Capture the cell that displays the provided text and extract its (X, Y) central coordinate. 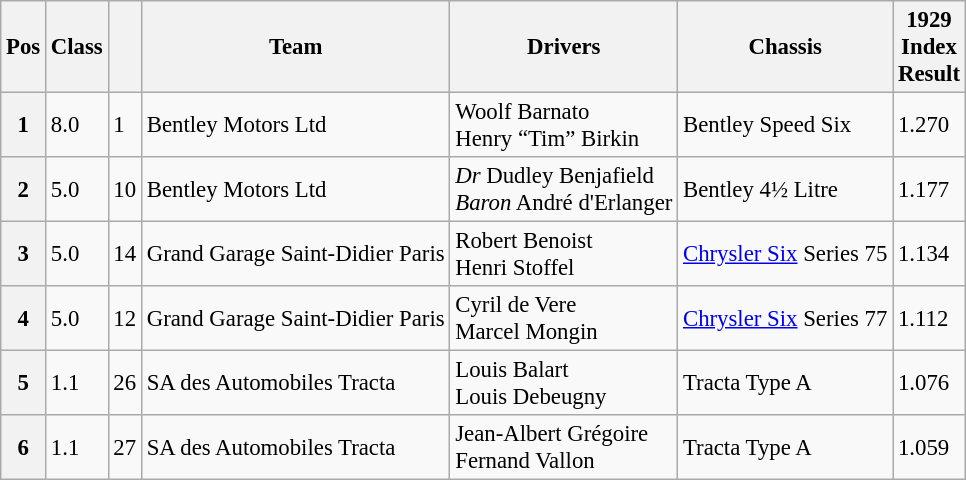
1.1 (78, 384)
10 (124, 190)
Team (296, 47)
Dr Dudley Benjafield Baron André d'Erlanger (564, 190)
Woolf Barnato Henry “Tim” Birkin (564, 126)
1.270 (930, 126)
Bentley Speed Six (786, 126)
26 (124, 384)
Pos (24, 47)
Chrysler Six Series 75 (786, 254)
Louis Balart Louis Debeugny (564, 384)
1.076 (930, 384)
8.0 (78, 126)
Chrysler Six Series 77 (786, 318)
2 (24, 190)
1.134 (930, 254)
14 (124, 254)
1929 IndexResult (930, 47)
5 (24, 384)
SA des Automobiles Tracta (296, 384)
Robert Benoist Henri Stoffel (564, 254)
1.177 (930, 190)
3 (24, 254)
Chassis (786, 47)
Class (78, 47)
Bentley 4½ Litre (786, 190)
Cyril de Vere Marcel Mongin (564, 318)
4 (24, 318)
1.112 (930, 318)
12 (124, 318)
Tracta Type A (786, 384)
Drivers (564, 47)
